For the text-containing cell, return its midpoint in (x, y) coordinate format. 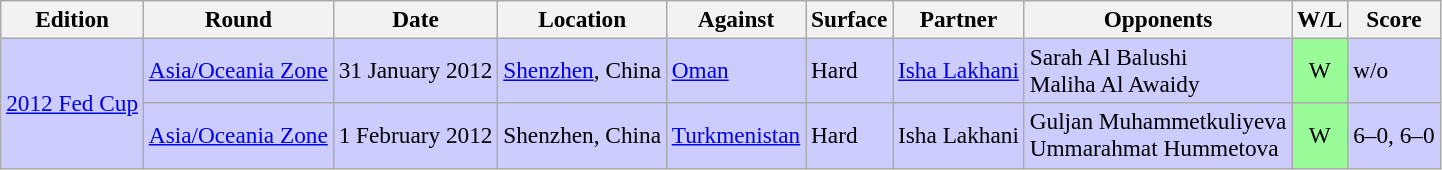
Against (736, 19)
Date (416, 19)
Opponents (1158, 19)
2012 Fed Cup (72, 103)
Location (582, 19)
Score (1394, 19)
Partner (959, 19)
Turkmenistan (736, 136)
6–0, 6–0 (1394, 136)
Sarah Al Balushi Maliha Al Awaidy (1158, 70)
W/L (1320, 19)
Oman (736, 70)
Edition (72, 19)
Guljan Muhammetkuliyeva Ummarahmat Hummetova (1158, 136)
w/o (1394, 70)
Round (238, 19)
31 January 2012 (416, 70)
1 February 2012 (416, 136)
Surface (850, 19)
